Return [X, Y] of the center of cell containing provided text 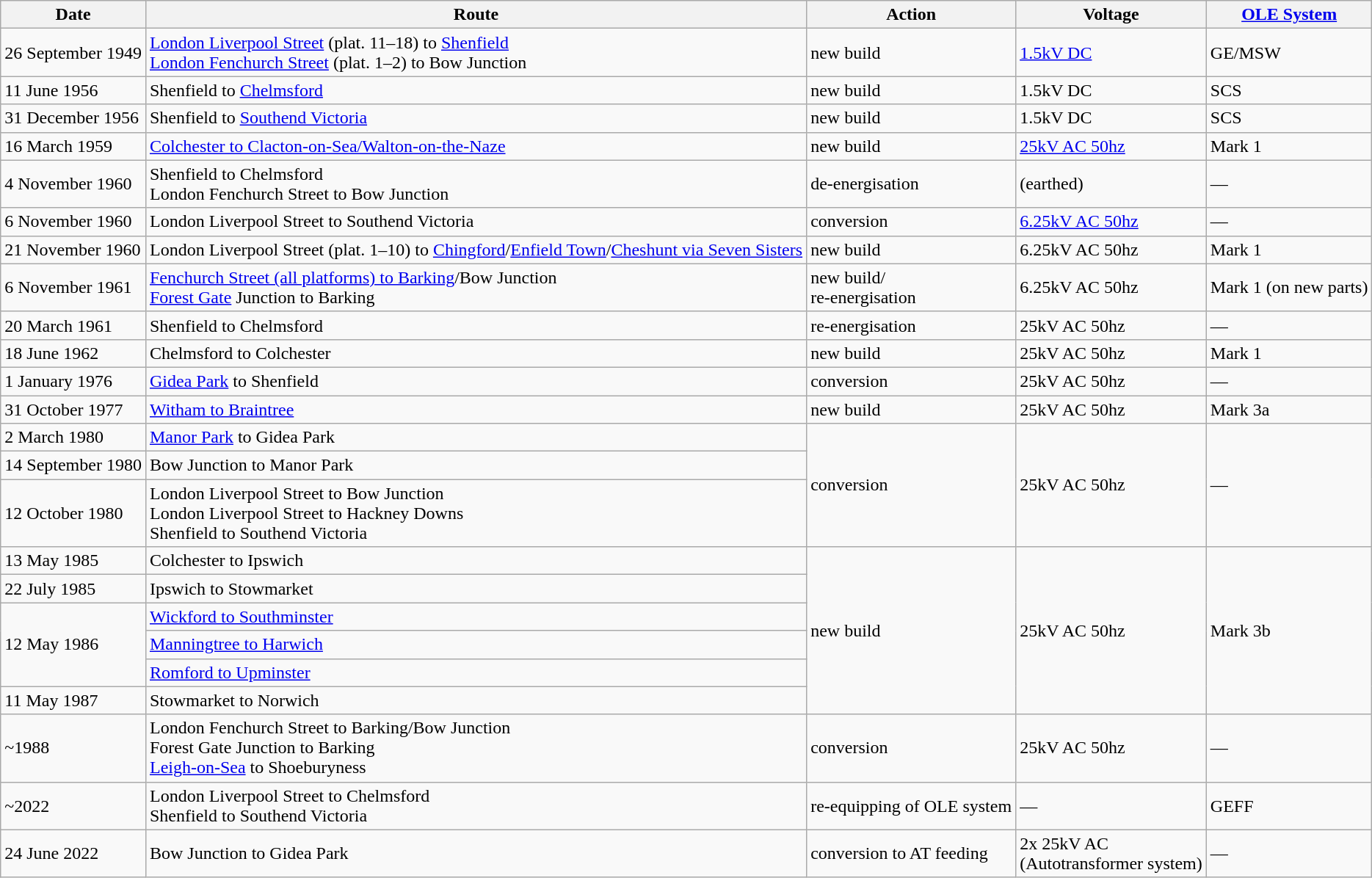
16 March 1959 [73, 146]
Gidea Park to Shenfield [476, 381]
13 May 1985 [73, 561]
~2022 [73, 806]
18 June 1962 [73, 353]
new build/re-energisation [912, 288]
Voltage [1111, 15]
31 October 1977 [73, 409]
Shenfield to ChelmsfordLondon Fenchurch Street to Bow Junction [476, 184]
20 March 1961 [73, 325]
12 May 1986 [73, 645]
Colchester to Clacton-on-Sea/Walton-on-the-Naze [476, 146]
6 November 1960 [73, 222]
Shenfield to Southend Victoria [476, 118]
Bow Junction to Manor Park [476, 465]
GEFF [1289, 806]
London Fenchurch Street to Barking/Bow JunctionForest Gate Junction to BarkingLeigh-on-Sea to Shoeburyness [476, 748]
Manor Park to Gidea Park [476, 438]
London Liverpool Street (plat. 11–18) to ShenfieldLondon Fenchurch Street (plat. 1–2) to Bow Junction [476, 53]
4 November 1960 [73, 184]
Romford to Upminster [476, 672]
14 September 1980 [73, 465]
Wickford to Southminster [476, 617]
conversion to AT feeding [912, 853]
London Liverpool Street to Southend Victoria [476, 222]
~1988 [73, 748]
21 November 1960 [73, 250]
Route [476, 15]
Ipswich to Stowmarket [476, 589]
Action [912, 15]
Mark 3b [1289, 631]
Manningtree to Harwich [476, 645]
Chelmsford to Colchester [476, 353]
11 May 1987 [73, 700]
Fenchurch Street (all platforms) to Barking/Bow JunctionForest Gate Junction to Barking [476, 288]
Witham to Braintree [476, 409]
22 July 1985 [73, 589]
6 November 1961 [73, 288]
Colchester to Ipswich [476, 561]
Bow Junction to Gidea Park [476, 853]
26 September 1949 [73, 53]
Date [73, 15]
re-energisation [912, 325]
London Liverpool Street to ChelmsfordShenfield to Southend Victoria [476, 806]
re-equipping of OLE system [912, 806]
2 March 1980 [73, 438]
Mark 1 (on new parts) [1289, 288]
Mark 3a [1289, 409]
London Liverpool Street (plat. 1–10) to Chingford/Enfield Town/Cheshunt via Seven Sisters [476, 250]
GE/MSW [1289, 53]
London Liverpool Street to Bow JunctionLondon Liverpool Street to Hackney DownsShenfield to Southend Victoria [476, 513]
(earthed) [1111, 184]
12 October 1980 [73, 513]
31 December 1956 [73, 118]
OLE System [1289, 15]
1 January 1976 [73, 381]
11 June 1956 [73, 90]
Stowmarket to Norwich [476, 700]
de-energisation [912, 184]
2x 25kV AC(Autotransformer system) [1111, 853]
24 June 2022 [73, 853]
